Pinpoint the cell where the given text exists, returning its [x, y] midpoint coordinate. 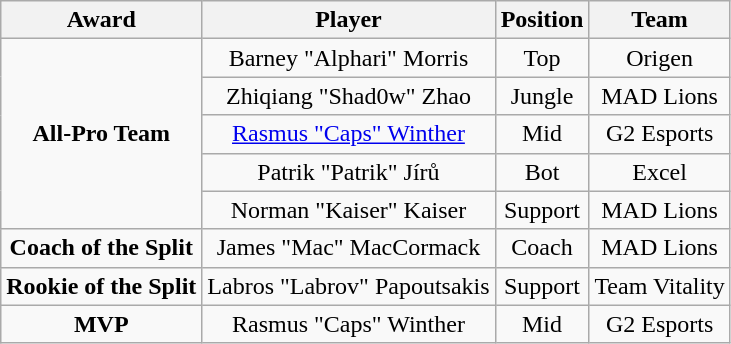
Labros "Labrov" Papoutsakis [348, 286]
Bot [542, 172]
Norman "Kaiser" Kaiser [348, 210]
Zhiqiang "Shad0w" Zhao [348, 96]
Position [542, 20]
Player [348, 20]
James "Mac" MacCormack [348, 248]
Jungle [542, 96]
Coach of the Split [102, 248]
Barney "Alphari" Morris [348, 58]
Award [102, 20]
Patrik "Patrik" Jírů [348, 172]
Origen [660, 58]
Team Vitality [660, 286]
Top [542, 58]
All-Pro Team [102, 134]
Excel [660, 172]
Rookie of the Split [102, 286]
Coach [542, 248]
MVP [102, 324]
Team [660, 20]
